Detect which cell encompasses the target text, then output its (x, y) center coordinate. 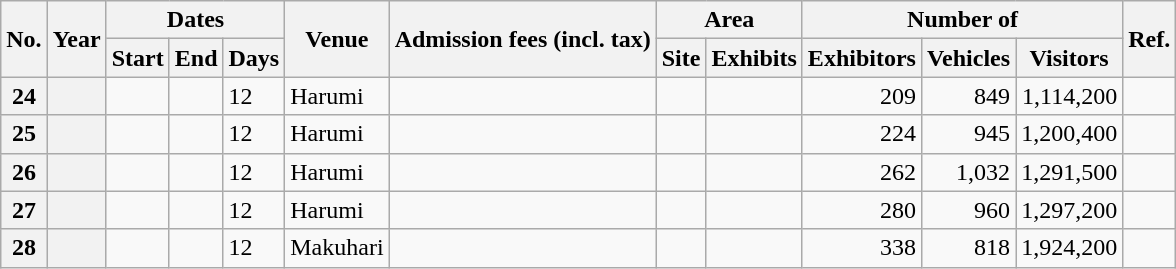
27 (24, 210)
Exhibitors (862, 58)
No. (24, 39)
1,924,200 (1070, 248)
338 (862, 248)
28 (24, 248)
224 (862, 134)
24 (24, 96)
Admission fees (incl. tax) (522, 39)
Ref. (1150, 39)
26 (24, 172)
945 (968, 134)
262 (862, 172)
280 (862, 210)
Start (138, 58)
1,032 (968, 172)
Venue (337, 39)
Site (681, 58)
Exhibits (754, 58)
Visitors (1070, 58)
Number of (962, 20)
960 (968, 210)
End (196, 58)
1,200,400 (1070, 134)
818 (968, 248)
209 (862, 96)
Area (729, 20)
1,297,200 (1070, 210)
Vehicles (968, 58)
25 (24, 134)
1,291,500 (1070, 172)
Makuhari (337, 248)
849 (968, 96)
Dates (196, 20)
Days (254, 58)
Year (76, 39)
1,114,200 (1070, 96)
